Pinpoint the cell where the given text exists, returning its (x, y) midpoint coordinate. 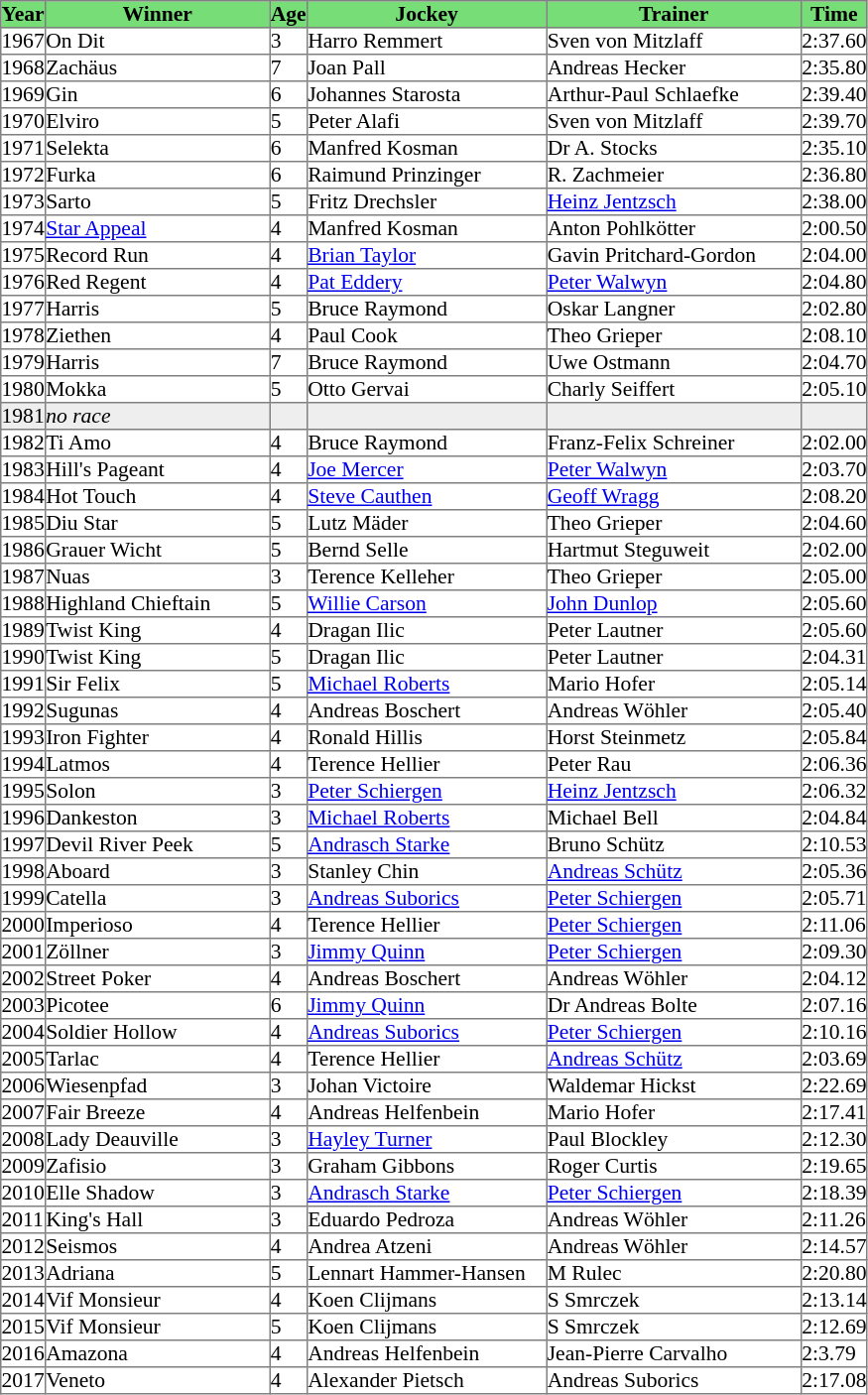
Dr A. Stocks (674, 149)
Brian Taylor (427, 256)
2011 (24, 1220)
R. Zachmeier (674, 175)
Wiesenpfad (157, 1085)
Jean-Pierre Carvalho (674, 1353)
Soldier Hollow (157, 1032)
1986 (24, 550)
1976 (24, 282)
Street Poker (157, 978)
Franz-Felix Schreiner (674, 443)
1975 (24, 256)
2:17.41 (833, 1113)
Time (833, 14)
1985 (24, 524)
2005 (24, 1060)
2010 (24, 1193)
2:05.14 (833, 685)
2:06.36 (833, 764)
1980 (24, 389)
Fritz Drechsler (427, 202)
Dr Andreas Bolte (674, 1006)
1977 (24, 310)
2:04.12 (833, 978)
Joe Mercer (427, 470)
Amazona (157, 1353)
Ronald Hillis (427, 738)
2:05.71 (833, 899)
2:22.69 (833, 1085)
2:11.06 (833, 925)
2:3.79 (833, 1353)
Ziethen (157, 335)
Waldemar Hickst (674, 1085)
2:19.65 (833, 1167)
Lennart Hammer-Hansen (427, 1274)
2:14.57 (833, 1246)
Mokka (157, 389)
Aboard (157, 871)
Star Appeal (157, 228)
1983 (24, 470)
Elle Shadow (157, 1193)
Harro Remmert (427, 42)
Winner (157, 14)
2:04.31 (833, 657)
On Dit (157, 42)
2004 (24, 1032)
Latmos (157, 764)
2:10.16 (833, 1032)
Stanley Chin (427, 871)
Year (24, 14)
Peter Rau (674, 764)
Graham Gibbons (427, 1167)
2:11.26 (833, 1220)
2:04.80 (833, 282)
2:05.00 (833, 577)
Willie Carson (427, 603)
Gavin Pritchard-Gordon (674, 256)
2:05.10 (833, 389)
2007 (24, 1113)
1971 (24, 149)
Jockey (427, 14)
Zöllner (157, 952)
2009 (24, 1167)
2:38.00 (833, 202)
Bernd Selle (427, 550)
Zafisio (157, 1167)
2015 (24, 1328)
2006 (24, 1085)
1995 (24, 792)
2:03.69 (833, 1060)
2:10.53 (833, 845)
1968 (24, 67)
2:18.39 (833, 1193)
1974 (24, 228)
Picotee (157, 1006)
2:12.69 (833, 1328)
Ti Amo (157, 443)
2002 (24, 978)
1994 (24, 764)
2001 (24, 952)
2017 (24, 1381)
2:03.70 (833, 470)
1969 (24, 95)
no race (157, 417)
Gin (157, 95)
2:09.30 (833, 952)
Paul Blockley (674, 1139)
1982 (24, 443)
Steve Cauthen (427, 496)
1988 (24, 603)
Michael Bell (674, 818)
Pat Eddery (427, 282)
2:13.14 (833, 1300)
Zachäus (157, 67)
Furka (157, 175)
1967 (24, 42)
Tarlac (157, 1060)
2:06.32 (833, 792)
Joan Pall (427, 67)
1997 (24, 845)
2:00.50 (833, 228)
Charly Seiffert (674, 389)
2014 (24, 1300)
Otto Gervai (427, 389)
2:39.40 (833, 95)
Age (288, 14)
Johan Victoire (427, 1085)
2012 (24, 1246)
1991 (24, 685)
1978 (24, 335)
Highland Chieftain (157, 603)
Peter Alafi (427, 121)
Iron Fighter (157, 738)
M Rulec (674, 1274)
2016 (24, 1353)
1989 (24, 631)
Catella (157, 899)
Diu Star (157, 524)
Horst Steinmetz (674, 738)
1992 (24, 710)
Trainer (674, 14)
John Dunlop (674, 603)
Johannes Starosta (427, 95)
King's Hall (157, 1220)
Hartmut Steguweit (674, 550)
Uwe Ostmann (674, 363)
1987 (24, 577)
Geoff Wragg (674, 496)
Arthur-Paul Schlaefke (674, 95)
1984 (24, 496)
Imperioso (157, 925)
Solon (157, 792)
Sarto (157, 202)
1972 (24, 175)
Alexander Pietsch (427, 1381)
Grauer Wicht (157, 550)
Red Regent (157, 282)
Sir Felix (157, 685)
Hayley Turner (427, 1139)
Roger Curtis (674, 1167)
2:08.10 (833, 335)
Andreas Hecker (674, 67)
Andrea Atzeni (427, 1246)
Paul Cook (427, 335)
Selekta (157, 149)
Hill's Pageant (157, 470)
2:05.36 (833, 871)
Devil River Peek (157, 845)
Raimund Prinzinger (427, 175)
2:04.84 (833, 818)
2:35.80 (833, 67)
2:04.70 (833, 363)
Lady Deauville (157, 1139)
1999 (24, 899)
2:05.40 (833, 710)
2000 (24, 925)
2:05.84 (833, 738)
2:04.00 (833, 256)
1970 (24, 121)
Sugunas (157, 710)
1973 (24, 202)
Eduardo Pedroza (427, 1220)
Elviro (157, 121)
2:20.80 (833, 1274)
Fair Breeze (157, 1113)
2:39.70 (833, 121)
Seismos (157, 1246)
Record Run (157, 256)
Lutz Mäder (427, 524)
2:04.60 (833, 524)
Terence Kelleher (427, 577)
2:02.80 (833, 310)
Veneto (157, 1381)
2:37.60 (833, 42)
1998 (24, 871)
Bruno Schütz (674, 845)
2:08.20 (833, 496)
Hot Touch (157, 496)
2013 (24, 1274)
1990 (24, 657)
2008 (24, 1139)
2003 (24, 1006)
2:36.80 (833, 175)
Nuas (157, 577)
2:17.08 (833, 1381)
1979 (24, 363)
2:07.16 (833, 1006)
Adriana (157, 1274)
1993 (24, 738)
Oskar Langner (674, 310)
Dankeston (157, 818)
2:12.30 (833, 1139)
1996 (24, 818)
1981 (24, 417)
Anton Pohlkötter (674, 228)
2:35.10 (833, 149)
